Determine the [X, Y] coordinate at the center of the cell enclosing the given text.  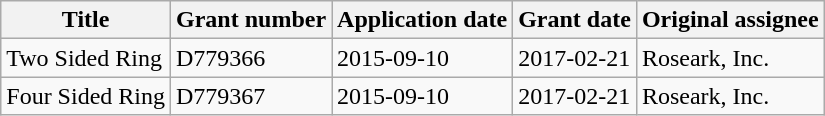
Grant date [575, 20]
Two Sided Ring [86, 58]
Title [86, 20]
Application date [422, 20]
Original assignee [730, 20]
D779366 [252, 58]
D779367 [252, 96]
Grant number [252, 20]
Four Sided Ring [86, 96]
